Scan for the cell matching the given text and deliver its [X, Y] coordinate at center. 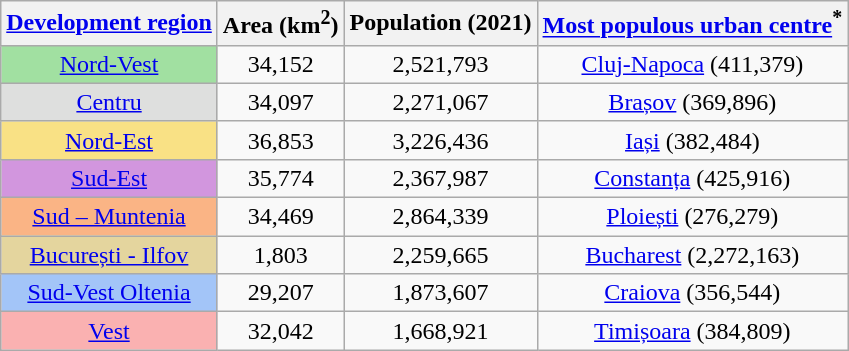
2,367,987 [440, 178]
29,207 [280, 293]
2,864,339 [440, 217]
2,521,793 [440, 64]
34,152 [280, 64]
34,469 [280, 217]
32,042 [280, 331]
1,803 [280, 255]
Development region [110, 24]
1,873,607 [440, 293]
Timișoara (384,809) [692, 331]
34,097 [280, 102]
Population (2021) [440, 24]
Nord-Est [110, 140]
Sud-Vest Oltenia [110, 293]
Craiova (356,544) [692, 293]
București - Ilfov [110, 255]
2,259,665 [440, 255]
1,668,921 [440, 331]
Most populous urban centre* [692, 24]
Cluj-Napoca (411,379) [692, 64]
Centru [110, 102]
Area (km2) [280, 24]
Sud-Est [110, 178]
Sud – Muntenia [110, 217]
3,226,436 [440, 140]
2,271,067 [440, 102]
Constanța (425,916) [692, 178]
Brașov (369,896) [692, 102]
Vest [110, 331]
Bucharest (2,272,163) [692, 255]
Nord-Vest [110, 64]
Ploiești (276,279) [692, 217]
Iași (382,484) [692, 140]
35,774 [280, 178]
36,853 [280, 140]
